Capture the cell that displays the provided text and extract its [X, Y] central coordinate. 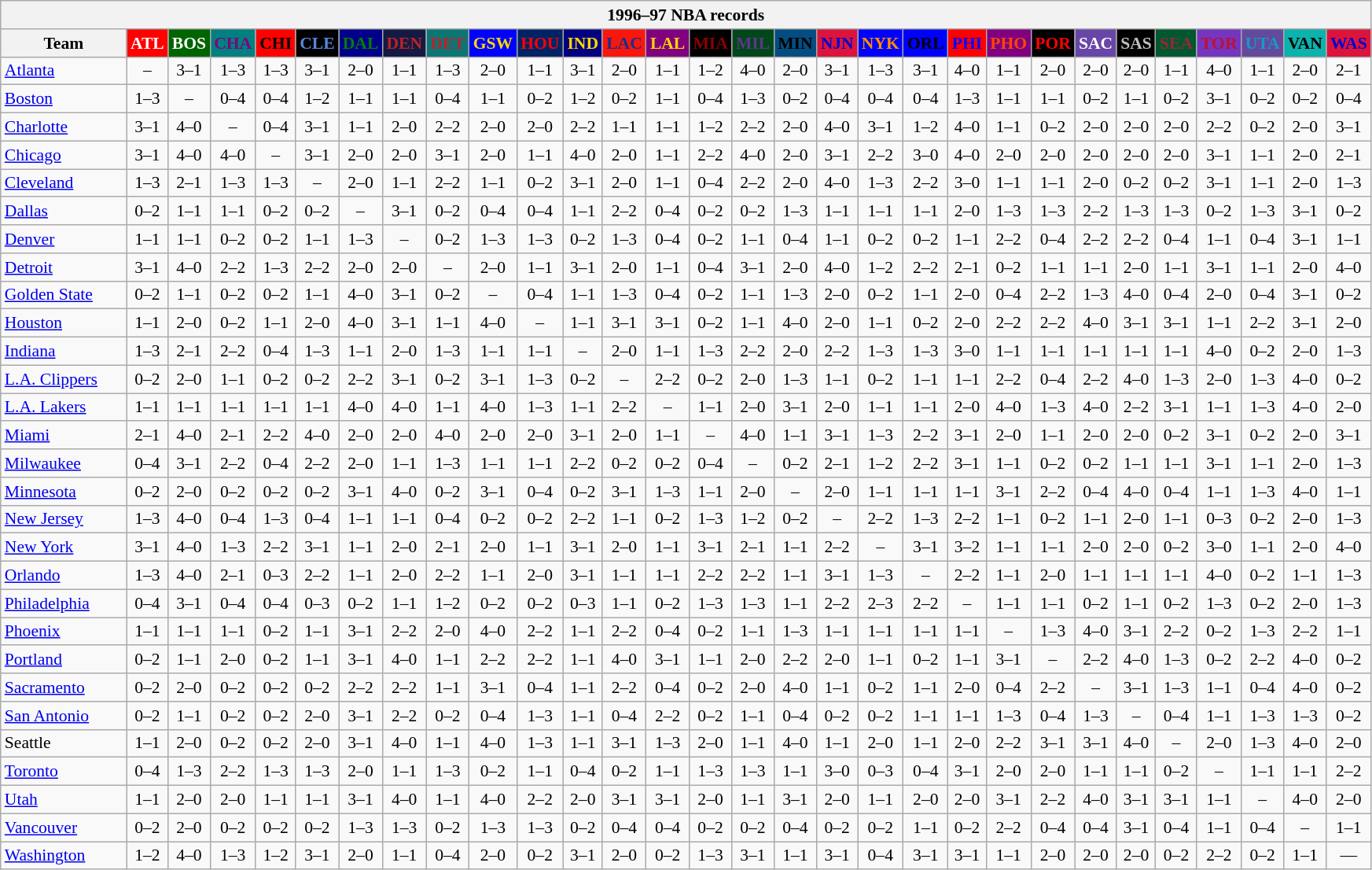
SAS [1136, 43]
Chicago [64, 155]
NJN [837, 43]
ATL [148, 43]
Charlotte [64, 127]
CLE [318, 43]
SEA [1176, 43]
TOR [1219, 43]
ORL [926, 43]
Houston [64, 323]
DEN [404, 43]
Philadelphia [64, 603]
3–2 [967, 547]
Phoenix [64, 632]
Cleveland [64, 183]
Toronto [64, 772]
HOU [539, 43]
L.A. Clippers [64, 379]
CHI [275, 43]
San Antonio [64, 716]
Milwaukee [64, 463]
2–3 [881, 603]
DAL [361, 43]
BOS [189, 43]
L.A. Lakers [64, 407]
NYK [881, 43]
Detroit [64, 267]
DET [448, 43]
Miami [64, 436]
MIL [753, 43]
CHA [233, 43]
Atlanta [64, 71]
Denver [64, 239]
GSW [494, 43]
Dallas [64, 212]
WAS [1349, 43]
POR [1053, 43]
Indiana [64, 352]
Minnesota [64, 492]
MIN [795, 43]
Team [64, 43]
Vancouver [64, 828]
IND [583, 43]
Sacramento [64, 688]
UTA [1263, 43]
SAC [1096, 43]
Utah [64, 800]
LAL [668, 43]
1996–97 NBA records [686, 15]
Boston [64, 99]
Orlando [64, 576]
VAN [1305, 43]
Portland [64, 660]
MIA [710, 43]
New Jersey [64, 519]
Golden State [64, 295]
New York [64, 547]
Washington [64, 856]
PHO [1008, 43]
Seattle [64, 743]
LAC [624, 43]
— [1349, 856]
PHI [967, 43]
